Locate the cell with the specified text and output its [X, Y] center coordinate. 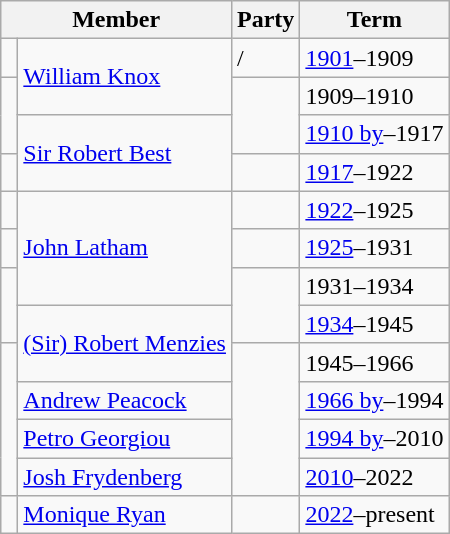
1922–1925 [374, 210]
1917–1922 [374, 172]
1934–1945 [374, 324]
1909–1910 [374, 96]
Josh Frydenberg [125, 477]
1966 by–1994 [374, 400]
Andrew Peacock [125, 400]
John Latham [125, 248]
1945–1966 [374, 362]
(Sir) Robert Menzies [125, 343]
1931–1934 [374, 286]
William Knox [125, 77]
1910 by–1917 [374, 134]
Petro Georgiou [125, 438]
Sir Robert Best [125, 153]
Term [374, 20]
1994 by–2010 [374, 438]
Member [116, 20]
1925–1931 [374, 248]
Party [265, 20]
2010–2022 [374, 477]
Monique Ryan [125, 515]
/ [265, 58]
1901–1909 [374, 58]
2022–present [374, 515]
